From the cell containing the given text, extract its center point as (X, Y) coordinate. 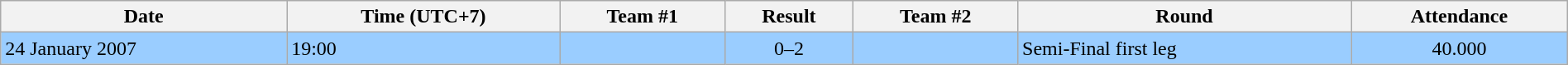
Attendance (1460, 17)
40.000 (1460, 48)
Team #2 (936, 17)
Semi-Final first leg (1184, 48)
24 January 2007 (144, 48)
0–2 (789, 48)
Time (UTC+7) (423, 17)
Round (1184, 17)
Date (144, 17)
Result (789, 17)
Team #1 (642, 17)
19:00 (423, 48)
